Identify which cell holds the provided text, then report its (X, Y) central coordinate. 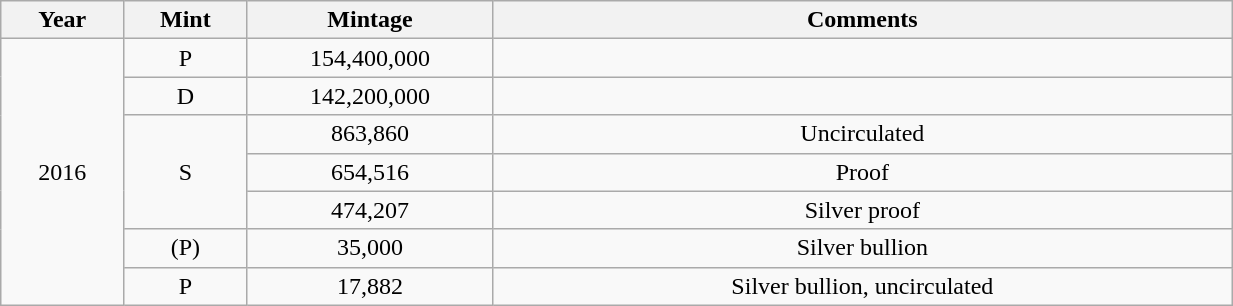
2016 (62, 172)
154,400,000 (370, 58)
474,207 (370, 210)
Proof (862, 172)
17,882 (370, 286)
Mint (186, 20)
Silver bullion (862, 248)
654,516 (370, 172)
S (186, 172)
(P) (186, 248)
Mintage (370, 20)
142,200,000 (370, 96)
35,000 (370, 248)
Silver bullion, uncirculated (862, 286)
Silver proof (862, 210)
863,860 (370, 134)
D (186, 96)
Uncirculated (862, 134)
Comments (862, 20)
Year (62, 20)
